Return the (x, y) coordinate for the center point of the cell that contains the specified text.  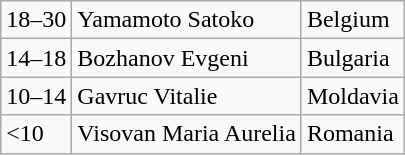
Belgium (352, 20)
Gavruc Vitalie (187, 96)
Bozhanov Evgeni (187, 58)
<10 (36, 134)
14–18 (36, 58)
Visovan Maria Aurelia (187, 134)
18–30 (36, 20)
Moldavia (352, 96)
10–14 (36, 96)
Yamamoto Satoko (187, 20)
Romania (352, 134)
Bulgaria (352, 58)
